Pinpoint the cell where the given text exists, returning its [X, Y] midpoint coordinate. 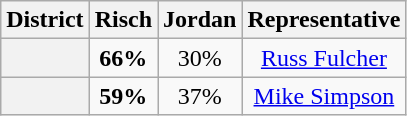
30% [200, 58]
Risch [123, 20]
Jordan [200, 20]
District [45, 20]
Mike Simpson [324, 96]
Representative [324, 20]
66% [123, 58]
59% [123, 96]
Russ Fulcher [324, 58]
37% [200, 96]
